Find where the given text appears and provide that cell's center as (x, y) coordinate. 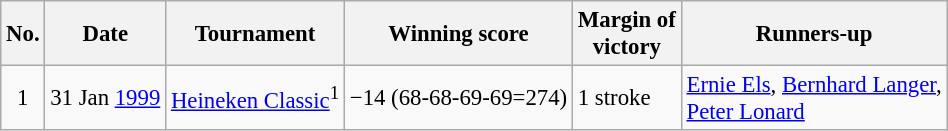
31 Jan 1999 (106, 98)
Date (106, 34)
1 stroke (626, 98)
Margin ofvictory (626, 34)
Ernie Els, Bernhard Langer, Peter Lonard (814, 98)
No. (23, 34)
1 (23, 98)
Tournament (256, 34)
Heineken Classic1 (256, 98)
−14 (68-68-69-69=274) (458, 98)
Winning score (458, 34)
Runners-up (814, 34)
